Extract the [X, Y] coordinate from the center of the cell holding the provided text.  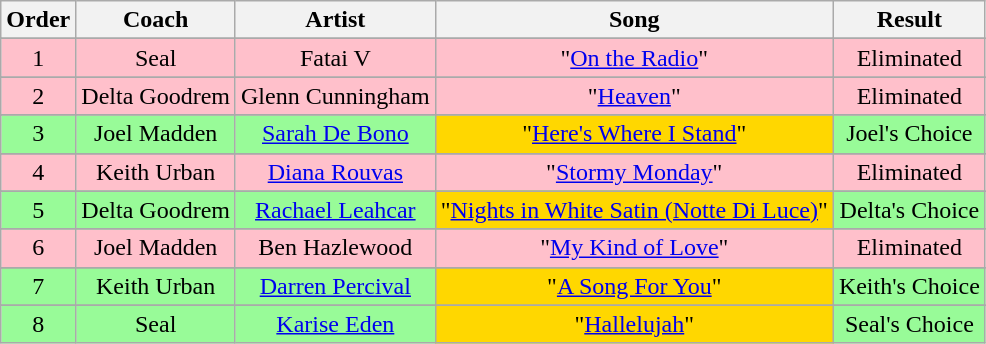
"Nights in White Satin (Notte Di Luce)" [634, 210]
8 [38, 324]
Fatai V [335, 58]
4 [38, 172]
"My Kind of Love" [634, 248]
"Stormy Monday" [634, 172]
Coach [156, 20]
"Heaven" [634, 96]
Rachael Leahcar [335, 210]
Song [634, 20]
6 [38, 248]
Artist [335, 20]
2 [38, 96]
"Here's Where I Stand" [634, 134]
Sarah De Bono [335, 134]
Keith's Choice [909, 286]
Darren Percival [335, 286]
Delta's Choice [909, 210]
Ben Hazlewood [335, 248]
5 [38, 210]
3 [38, 134]
"A Song For You" [634, 286]
Karise Eden [335, 324]
Glenn Cunningham [335, 96]
"Hallelujah" [634, 324]
Joel's Choice [909, 134]
1 [38, 58]
"On the Radio" [634, 58]
Diana Rouvas [335, 172]
Result [909, 20]
Seal's Choice [909, 324]
7 [38, 286]
Order [38, 20]
